From the cell containing the given text, extract its center point as [X, Y] coordinate. 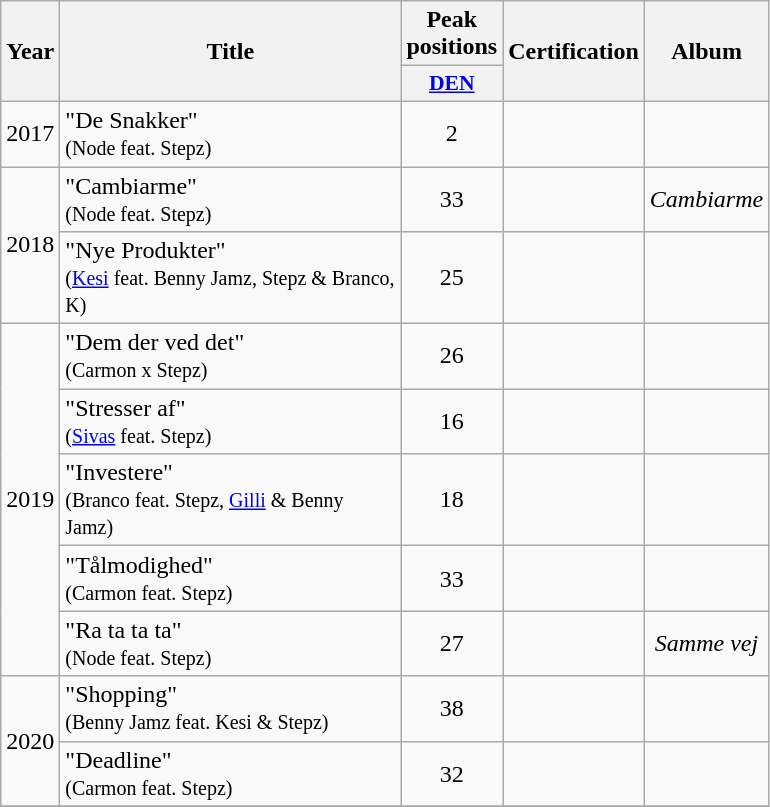
"Deadline" (Carmon feat. Stepz) [230, 774]
"Cambiarme" (Node feat. Stepz) [230, 198]
2018 [30, 244]
2020 [30, 741]
Album [706, 52]
"Dem der ved det" (Carmon x Stepz) [230, 356]
27 [452, 644]
26 [452, 356]
"Stresser af" (Sivas feat. Stepz) [230, 422]
18 [452, 500]
Cambiarme [706, 198]
2017 [30, 134]
Year [30, 52]
25 [452, 278]
"De Snakker" (Node feat. Stepz) [230, 134]
38 [452, 708]
2 [452, 134]
"Ra ta ta ta" (Node feat. Stepz) [230, 644]
"Tålmodighed" (Carmon feat. Stepz) [230, 578]
2019 [30, 500]
32 [452, 774]
Samme vej [706, 644]
"Shopping" (Benny Jamz feat. Kesi & Stepz) [230, 708]
Peak positions [452, 34]
"Nye Produkter" (Kesi feat. Benny Jamz, Stepz & Branco, K) [230, 278]
"Investere" (Branco feat. Stepz, Gilli & Benny Jamz) [230, 500]
16 [452, 422]
Certification [574, 52]
DEN [452, 84]
Title [230, 52]
